Identify which cell holds the provided text, then report its (X, Y) central coordinate. 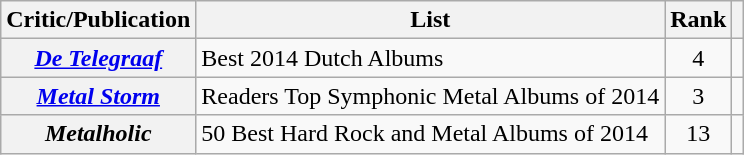
List (430, 20)
De Telegraaf (98, 58)
Critic/Publication (98, 20)
3 (698, 96)
50 Best Hard Rock and Metal Albums of 2014 (430, 134)
Best 2014 Dutch Albums (430, 58)
Rank (698, 20)
4 (698, 58)
13 (698, 134)
Metal Storm (98, 96)
Metalholic (98, 134)
Readers Top Symphonic Metal Albums of 2014 (430, 96)
